Scan for the cell matching the given text and deliver its [x, y] coordinate at center. 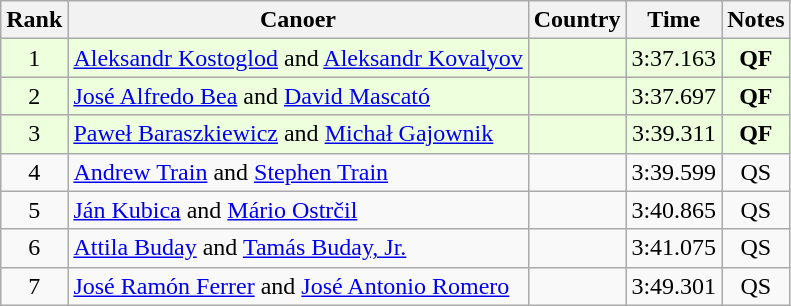
Rank [34, 20]
7 [34, 286]
Country [577, 20]
3:41.075 [674, 248]
1 [34, 58]
José Alfredo Bea and David Mascató [298, 96]
3 [34, 134]
Notes [756, 20]
Attila Buday and Tamás Buday, Jr. [298, 248]
3:40.865 [674, 210]
Aleksandr Kostoglod and Aleksandr Kovalyov [298, 58]
6 [34, 248]
3:49.301 [674, 286]
2 [34, 96]
3:37.163 [674, 58]
José Ramón Ferrer and José Antonio Romero [298, 286]
3:39.311 [674, 134]
5 [34, 210]
Canoer [298, 20]
Time [674, 20]
3:37.697 [674, 96]
4 [34, 172]
Paweł Baraszkiewicz and Michał Gajownik [298, 134]
Andrew Train and Stephen Train [298, 172]
3:39.599 [674, 172]
Ján Kubica and Mário Ostrčil [298, 210]
